Determine the (X, Y) coordinate at the center of the cell enclosing the given text.  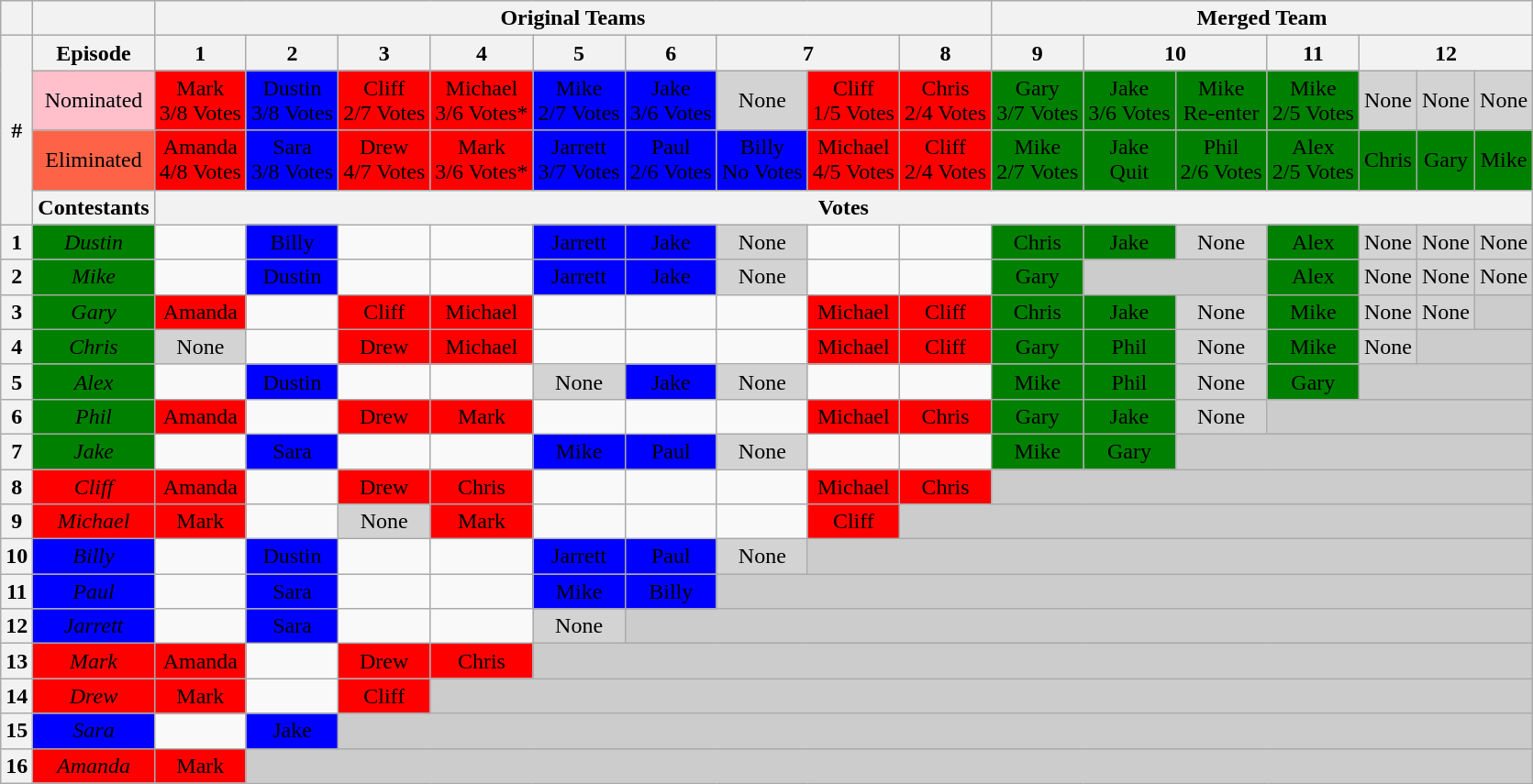
Drew4/7 Votes (384, 160)
Dustin3/8 Votes (292, 101)
Phil2/6 Votes (1221, 160)
Chris2/4 Votes (945, 101)
MikeRe-enter (1221, 101)
Sara3/8 Votes (292, 160)
16 (17, 766)
14 (17, 696)
Jarrett3/7 Votes (579, 160)
Episode (94, 53)
Paul2/6 Votes (671, 160)
Mike2/5 Votes (1313, 101)
JakeQuit (1129, 160)
Mark3/6 Votes* (482, 160)
Merged Team (1262, 18)
Original Teams (572, 18)
Mark3/8 Votes (200, 101)
Cliff2/7 Votes (384, 101)
Nominated (94, 101)
13 (17, 661)
Gary3/7 Votes (1038, 101)
Michael3/6 Votes* (482, 101)
Alex2/5 Votes (1313, 160)
Cliff1/5 Votes (853, 101)
Amanda4/8 Votes (200, 160)
BillyNo Votes (761, 160)
Michael4/5 Votes (853, 160)
Cliff2/4 Votes (945, 160)
# (17, 130)
Votes (843, 207)
Contestants (94, 207)
15 (17, 731)
Eliminated (94, 160)
